Extract the (x, y) coordinate from the center of the cell holding the provided text.  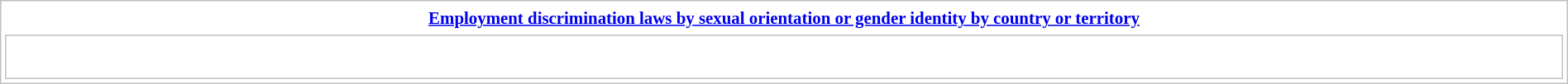
Employment discrimination laws by sexual orientation or gender identity by country or territory (784, 18)
